Find where the given text appears and provide that cell's center as (x, y) coordinate. 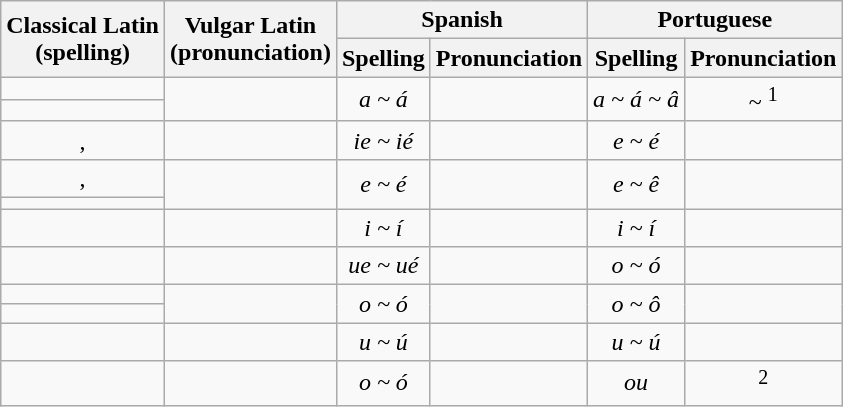
Portuguese (715, 20)
~ 1 (764, 100)
Classical Latin(spelling) (83, 39)
ie ~ ié (383, 140)
o ~ ô (636, 304)
ou (636, 384)
a ~ á ~ â (636, 100)
Spanish (462, 20)
Vulgar Latin(pronunciation) (251, 39)
ue ~ ué (383, 266)
a ~ á (383, 100)
2 (764, 384)
e ~ ê (636, 184)
